Find where the given text appears and provide that cell's center as [x, y] coordinate. 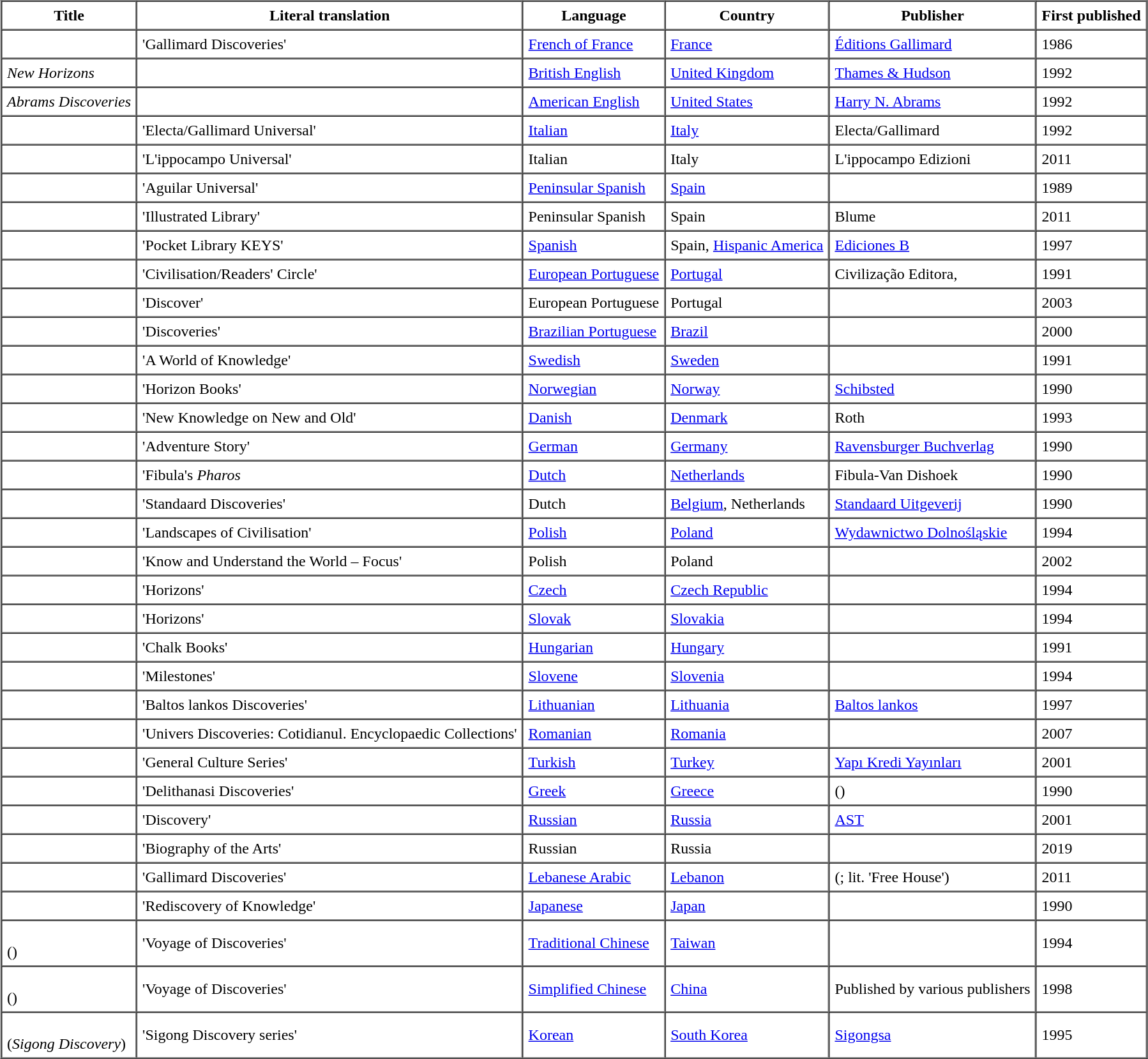
Greece [747, 790]
2019 [1091, 848]
'Discoveries' [329, 331]
2007 [1091, 733]
'Pocket Library KEYS' [329, 245]
Published by various publishers [932, 989]
'Discovery' [329, 820]
Sweden [747, 360]
1993 [1091, 417]
Ediciones B [932, 245]
'Baltos lankos Discoveries' [329, 705]
France [747, 43]
'New Knowledge on New and Old' [329, 417]
Abrams Discoveries [69, 101]
'Know and Understand the World – Focus' [329, 560]
Swedish [594, 360]
Japan [747, 905]
Spanish [594, 245]
First published [1091, 15]
German [594, 446]
'Standaard Discoveries' [329, 503]
Roth [932, 417]
Blume [932, 216]
(; lit. 'Free House') [932, 877]
United Kingdom [747, 73]
Slovak [594, 618]
'Rediscovery of Knowledge' [329, 905]
2000 [1091, 331]
Brazil [747, 331]
Éditions Gallimard [932, 43]
Netherlands [747, 475]
Lebanon [747, 877]
Thames & Hudson [932, 73]
'Discover' [329, 303]
Lithuanian [594, 705]
Wydawnictwo Dolnośląskie [932, 532]
'Adventure Story' [329, 446]
Traditional Chinese [594, 943]
British English [594, 73]
'Illustrated Library' [329, 216]
South Korea [747, 1035]
'Fibula's Pharos [329, 475]
'Biography of the Arts' [329, 848]
Hungarian [594, 647]
2002 [1091, 560]
American English [594, 101]
Slovene [594, 675]
Brazilian Portuguese [594, 331]
Korean [594, 1035]
2003 [1091, 303]
Japanese [594, 905]
New Horizons [69, 73]
Turkish [594, 762]
Fibula-Van Dishoek [932, 475]
'Landscapes of Civilisation' [329, 532]
'Aguilar Universal' [329, 188]
'Electa/Gallimard Universal' [329, 130]
Title [69, 15]
Norway [747, 388]
Language [594, 15]
Sigongsa [932, 1035]
Simplified Chinese [594, 989]
Lithuania [747, 705]
1998 [1091, 989]
Hungary [747, 647]
1986 [1091, 43]
Literal translation [329, 15]
Civilização Editora, [932, 273]
Romania [747, 733]
'Delithanasi Discoveries' [329, 790]
Country [747, 15]
'Univers Discoveries: Cotidianul. Encyclopaedic Collections' [329, 733]
Czech Republic [747, 590]
'A World of Knowledge' [329, 360]
Lebanese Arabic [594, 877]
Greek [594, 790]
Romanian [594, 733]
Taiwan [747, 943]
'General Culture Series' [329, 762]
'Sigong Discovery series' [329, 1035]
Harry N. Abrams [932, 101]
AST [932, 820]
Slovenia [747, 675]
Turkey [747, 762]
'Chalk Books' [329, 647]
Slovakia [747, 618]
1995 [1091, 1035]
Electa/Gallimard [932, 130]
Norwegian [594, 388]
Czech [594, 590]
Denmark [747, 417]
Danish [594, 417]
Spain, Hispanic America [747, 245]
L'ippocampo Edizioni [932, 158]
(Sigong Discovery) [69, 1035]
China [747, 989]
Schibsted [932, 388]
Baltos lankos [932, 705]
Publisher [932, 15]
French of France [594, 43]
Yapı Kredi Yayınları [932, 762]
Belgium, Netherlands [747, 503]
'Horizon Books' [329, 388]
'Civilisation/Readers' Circle' [329, 273]
Ravensburger Buchverlag [932, 446]
United States [747, 101]
'Milestones' [329, 675]
Standaard Uitgeverij [932, 503]
'L'ippocampo Universal' [329, 158]
Germany [747, 446]
1989 [1091, 188]
